Identify which cell holds the provided text, then report its [X, Y] central coordinate. 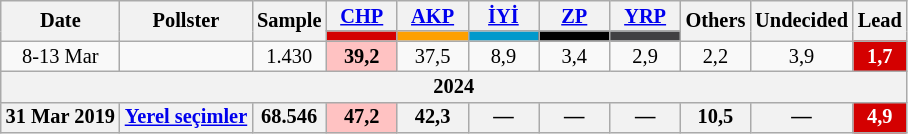
1.430 [289, 56]
2024 [454, 86]
Others [716, 20]
Pollster [186, 20]
CHP [362, 16]
42,3 [432, 118]
Date [60, 20]
8,9 [504, 56]
31 Mar 2019 [60, 118]
İYİ [504, 16]
10,5 [716, 118]
39,2 [362, 56]
Undecided [802, 20]
37,5 [432, 56]
2,9 [646, 56]
68.546 [289, 118]
1,7 [880, 56]
AKP [432, 16]
YRP [646, 16]
Yerel seçimler [186, 118]
3,9 [802, 56]
Sample [289, 20]
47,2 [362, 118]
ZP [574, 16]
8-13 Mar [60, 56]
4,9 [880, 118]
Lead [880, 20]
2,2 [716, 56]
3,4 [574, 56]
